Return the [x, y] coordinate for the center point of the cell that contains the specified text.  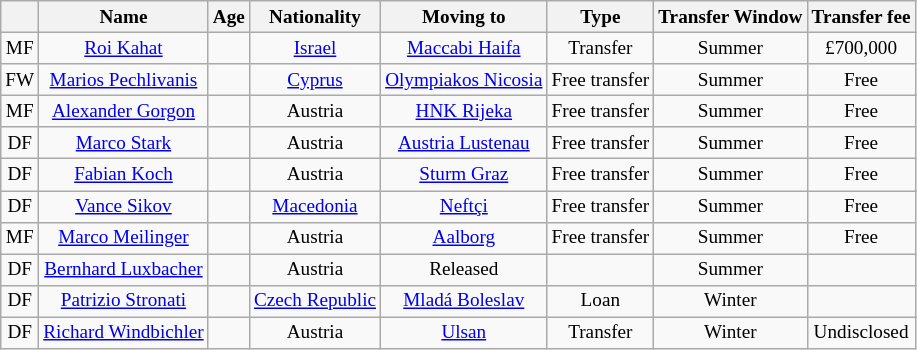
Age [228, 17]
Alexander Gorgon [124, 111]
Ulsan [464, 333]
HNK Rijeka [464, 111]
Marco Meilinger [124, 238]
Released [464, 270]
Patrizio Stronati [124, 301]
Undisclosed [861, 333]
Transfer Window [730, 17]
Roi Kahat [124, 48]
Austria Lustenau [464, 143]
Aalborg [464, 238]
Sturm Graz [464, 175]
Olympiakos Nicosia [464, 80]
Vance Sikov [124, 206]
Cyprus [314, 80]
Marco Stark [124, 143]
Macedonia [314, 206]
Maccabi Haifa [464, 48]
Bernhard Luxbacher [124, 270]
Richard Windbichler [124, 333]
Nationality [314, 17]
Fabian Koch [124, 175]
£700,000 [861, 48]
Loan [600, 301]
Mladá Boleslav [464, 301]
Transfer fee [861, 17]
Marios Pechlivanis [124, 80]
Neftçi [464, 206]
Czech Republic [314, 301]
Moving to [464, 17]
Israel [314, 48]
Type [600, 17]
FW [20, 80]
Name [124, 17]
